Scan for the cell matching the given text and deliver its [x, y] coordinate at center. 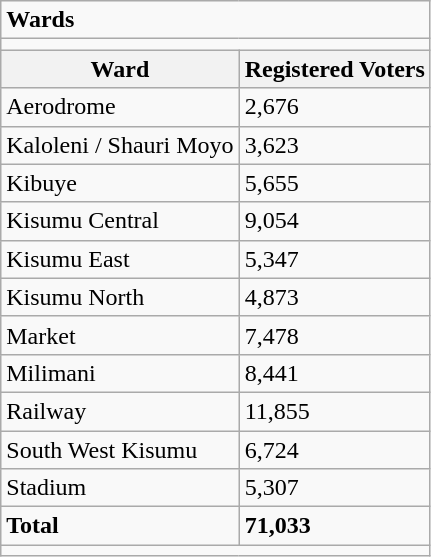
Kisumu North [120, 297]
Wards [216, 20]
South West Kisumu [120, 449]
Kisumu East [120, 259]
5,307 [334, 488]
5,655 [334, 183]
3,623 [334, 145]
7,478 [334, 335]
71,033 [334, 526]
2,676 [334, 107]
Milimani [120, 373]
Registered Voters [334, 69]
4,873 [334, 297]
Market [120, 335]
6,724 [334, 449]
Kisumu Central [120, 221]
5,347 [334, 259]
Kibuye [120, 183]
Stadium [120, 488]
Ward [120, 69]
11,855 [334, 411]
9,054 [334, 221]
Railway [120, 411]
Total [120, 526]
Kaloleni / Shauri Moyo [120, 145]
8,441 [334, 373]
Aerodrome [120, 107]
